Identify which cell holds the provided text, then report its (x, y) central coordinate. 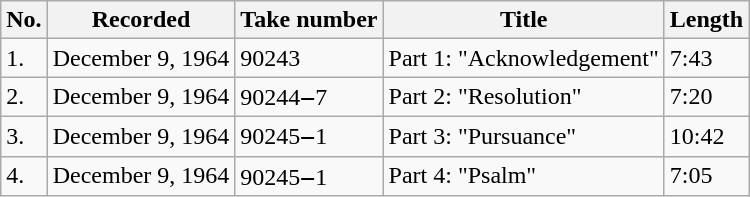
7:43 (706, 58)
Part 2: "Resolution" (524, 97)
Part 1: "Acknowledgement" (524, 58)
10:42 (706, 136)
3. (24, 136)
2. (24, 97)
7:05 (706, 176)
4. (24, 176)
7:20 (706, 97)
Recorded (141, 20)
1. (24, 58)
90243 (309, 58)
Part 3: "Pursuance" (524, 136)
Take number (309, 20)
Title (524, 20)
Part 4: "Psalm" (524, 176)
90244‒7 (309, 97)
Length (706, 20)
No. (24, 20)
